Search for the cell housing the specified text and yield its (X, Y) center coordinate. 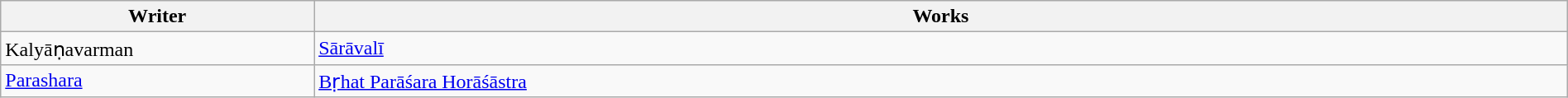
Kalyāṇavarman (157, 49)
Parashara (157, 81)
Works (941, 16)
Bṛhat Parāśara Horāśāstra (941, 81)
Writer (157, 16)
Sārāvalī (941, 49)
